Return the (x, y) coordinate for the center point of the cell that contains the specified text.  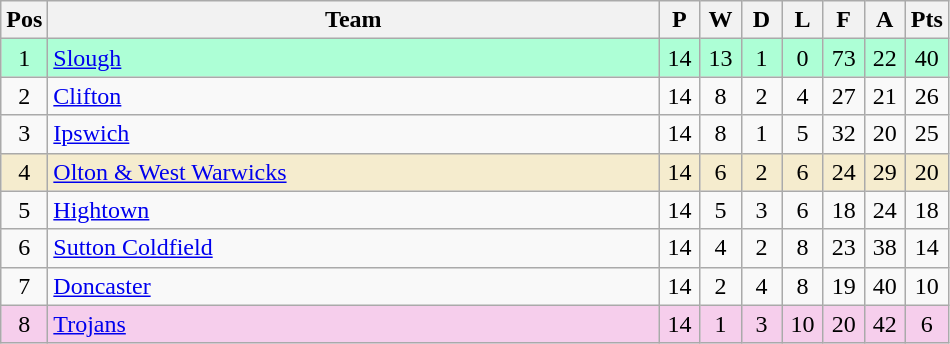
21 (884, 96)
L (802, 20)
F (844, 20)
22 (884, 58)
38 (884, 248)
W (720, 20)
Clifton (354, 96)
D (762, 20)
Sutton Coldfield (354, 248)
27 (844, 96)
Ipswich (354, 134)
Pos (24, 20)
Trojans (354, 324)
25 (926, 134)
P (680, 20)
42 (884, 324)
26 (926, 96)
73 (844, 58)
Hightown (354, 210)
29 (884, 172)
Doncaster (354, 286)
Olton & West Warwicks (354, 172)
13 (720, 58)
Team (354, 20)
19 (844, 286)
Slough (354, 58)
A (884, 20)
0 (802, 58)
7 (24, 286)
23 (844, 248)
32 (844, 134)
Pts (926, 20)
